Output the [X, Y] coordinate of the center of the cell containing the given text.  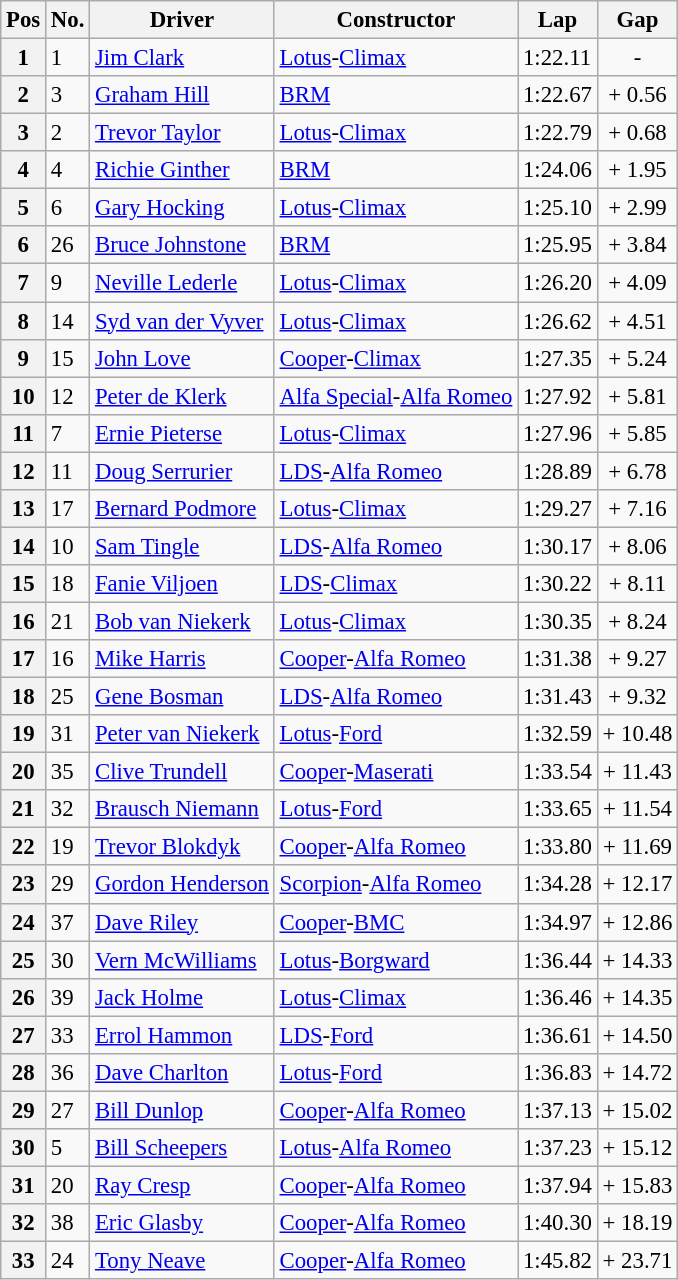
+ 11.43 [637, 772]
+ 14.50 [637, 1035]
1:30.22 [558, 584]
1:32.59 [558, 734]
1:26.20 [558, 283]
1:22.67 [558, 95]
+ 10.48 [637, 734]
+ 5.24 [637, 358]
Bill Dunlop [182, 1110]
1:37.23 [558, 1148]
+ 5.85 [637, 433]
Peter de Klerk [182, 396]
+ 15.12 [637, 1148]
+ 11.54 [637, 809]
+ 2.99 [637, 208]
22 [24, 847]
Brausch Niemann [182, 809]
1:22.79 [558, 133]
+ 23.71 [637, 1261]
1:40.30 [558, 1223]
Syd van der Vyver [182, 321]
1:31.38 [558, 659]
+ 8.11 [637, 584]
LDS-Climax [396, 584]
Bill Scheepers [182, 1148]
+ 5.81 [637, 396]
1:36.61 [558, 1035]
Dave Riley [182, 922]
Trevor Blokdyk [182, 847]
Scorpion-Alfa Romeo [396, 885]
+ 14.72 [637, 1073]
28 [24, 1073]
Richie Ginther [182, 170]
Fanie Viljoen [182, 584]
1:25.10 [558, 208]
1:36.44 [558, 960]
+ 14.33 [637, 960]
1:31.43 [558, 697]
Cooper-BMC [396, 922]
1:33.65 [558, 809]
Gene Bosman [182, 697]
Eric Glasby [182, 1223]
Jack Holme [182, 997]
35 [68, 772]
No. [68, 20]
+ 15.83 [637, 1185]
Graham Hill [182, 95]
1:25.95 [558, 245]
39 [68, 997]
Bob van Niekerk [182, 621]
Peter van Niekerk [182, 734]
Ernie Pieterse [182, 433]
Dave Charlton [182, 1073]
Constructor [396, 20]
1:36.46 [558, 997]
Lotus-Alfa Romeo [396, 1148]
Lotus-Borgward [396, 960]
37 [68, 922]
+ 0.56 [637, 95]
Mike Harris [182, 659]
+ 4.09 [637, 283]
23 [24, 885]
Jim Clark [182, 58]
+ 8.06 [637, 546]
+ 8.24 [637, 621]
Tony Neave [182, 1261]
Vern McWilliams [182, 960]
Ray Cresp [182, 1185]
+ 9.32 [637, 697]
Gap [637, 20]
8 [24, 321]
+ 1.95 [637, 170]
+ 11.69 [637, 847]
1:27.35 [558, 358]
1:45.82 [558, 1261]
Errol Hammon [182, 1035]
1:28.89 [558, 471]
1:34.97 [558, 922]
1:36.83 [558, 1073]
Neville Lederle [182, 283]
1:24.06 [558, 170]
13 [24, 509]
Gary Hocking [182, 208]
36 [68, 1073]
1:29.27 [558, 509]
1:33.54 [558, 772]
+ 9.27 [637, 659]
1:34.28 [558, 885]
Doug Serrurier [182, 471]
+ 0.68 [637, 133]
Bruce Johnstone [182, 245]
1:30.17 [558, 546]
Trevor Taylor [182, 133]
+ 15.02 [637, 1110]
1:27.92 [558, 396]
+ 12.86 [637, 922]
1:37.13 [558, 1110]
Alfa Special-Alfa Romeo [396, 396]
Bernard Podmore [182, 509]
Lap [558, 20]
+ 14.35 [637, 997]
Pos [24, 20]
+ 6.78 [637, 471]
1:33.80 [558, 847]
Cooper-Maserati [396, 772]
+ 4.51 [637, 321]
1:26.62 [558, 321]
Sam Tingle [182, 546]
1:37.94 [558, 1185]
+ 12.17 [637, 885]
+ 7.16 [637, 509]
Driver [182, 20]
Cooper-Climax [396, 358]
+ 3.84 [637, 245]
Gordon Henderson [182, 885]
38 [68, 1223]
1:30.35 [558, 621]
1:22.11 [558, 58]
- [637, 58]
1:27.96 [558, 433]
John Love [182, 358]
Clive Trundell [182, 772]
LDS-Ford [396, 1035]
+ 18.19 [637, 1223]
